Scan for the cell matching the given text and deliver its [x, y] coordinate at center. 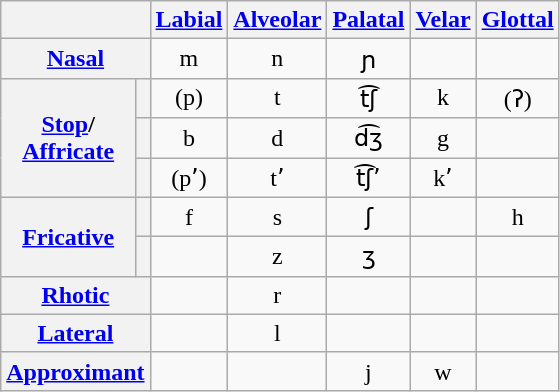
Glottal [518, 20]
Approximant [76, 371]
k [443, 98]
kʼ [443, 178]
j [368, 371]
Stop/Affricate [68, 138]
g [443, 138]
m [189, 59]
(p) [189, 98]
Lateral [76, 333]
Rhotic [76, 295]
b [189, 138]
w [443, 371]
t͡ʃʼ [368, 178]
(pʼ) [189, 178]
d͡ʒ [368, 138]
Velar [443, 20]
Alveolar [278, 20]
(ʔ) [518, 98]
h [518, 217]
l [278, 333]
r [278, 295]
Fricative [68, 236]
Nasal [76, 59]
d [278, 138]
t͡ʃ [368, 98]
Palatal [368, 20]
ʒ [368, 257]
Labial [189, 20]
tʼ [278, 178]
f [189, 217]
t [278, 98]
ɲ [368, 59]
z [278, 257]
n [278, 59]
s [278, 217]
ʃ [368, 217]
